Return (x, y) of the center of cell containing provided text 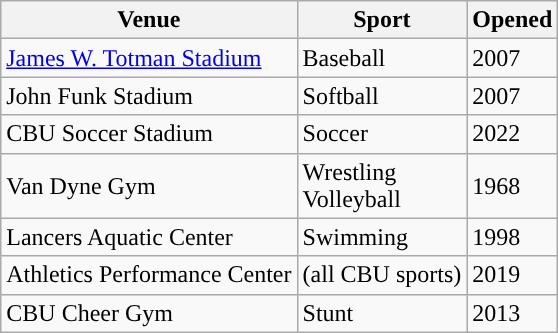
2019 (512, 275)
Softball (382, 96)
2013 (512, 313)
(all CBU sports) (382, 275)
Lancers Aquatic Center (149, 237)
CBU Cheer Gym (149, 313)
Venue (149, 20)
Stunt (382, 313)
John Funk Stadium (149, 96)
Baseball (382, 58)
Van Dyne Gym (149, 186)
Athletics Performance Center (149, 275)
Wrestling Volleyball (382, 186)
Soccer (382, 134)
1998 (512, 237)
Opened (512, 20)
1968 (512, 186)
James W. Totman Stadium (149, 58)
2022 (512, 134)
Sport (382, 20)
Swimming (382, 237)
CBU Soccer Stadium (149, 134)
